Search for the cell housing the specified text and yield its [X, Y] center coordinate. 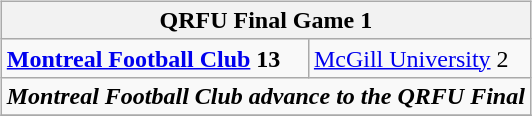
QRFU Final Game 1 [266, 20]
Montreal Football Club advance to the QRFU Final [266, 96]
Montreal Football Club 13 [154, 58]
McGill University 2 [419, 58]
